Determine the (X, Y) coordinate at the center of the cell enclosing the given text.  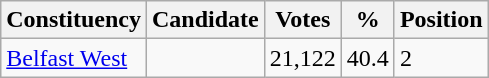
2 (441, 58)
Position (441, 20)
Votes (302, 20)
40.4 (368, 58)
Candidate (205, 20)
% (368, 20)
21,122 (302, 58)
Constituency (74, 20)
Belfast West (74, 58)
